Search for the cell housing the specified text and yield its (x, y) center coordinate. 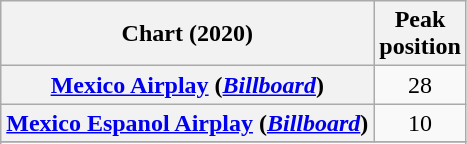
Mexico Airplay (Billboard) (188, 85)
Peak position (420, 34)
10 (420, 123)
Mexico Espanol Airplay (Billboard) (188, 123)
Chart (2020) (188, 34)
28 (420, 85)
